Search for the cell housing the specified text and yield its [x, y] center coordinate. 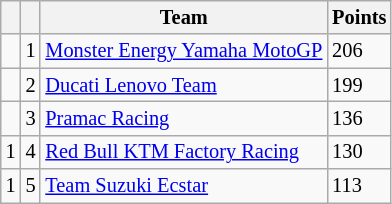
Pramac Racing [184, 118]
3 [31, 118]
5 [31, 186]
130 [359, 152]
4 [31, 152]
Points [359, 17]
Ducati Lenovo Team [184, 85]
206 [359, 51]
113 [359, 186]
Team [184, 17]
Team Suzuki Ecstar [184, 186]
Monster Energy Yamaha MotoGP [184, 51]
136 [359, 118]
199 [359, 85]
2 [31, 85]
Red Bull KTM Factory Racing [184, 152]
